Find where the given text appears and provide that cell's center as [x, y] coordinate. 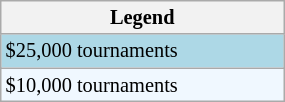
$25,000 tournaments [142, 51]
$10,000 tournaments [142, 85]
Legend [142, 17]
